Identify which cell holds the provided text, then report its [X, Y] central coordinate. 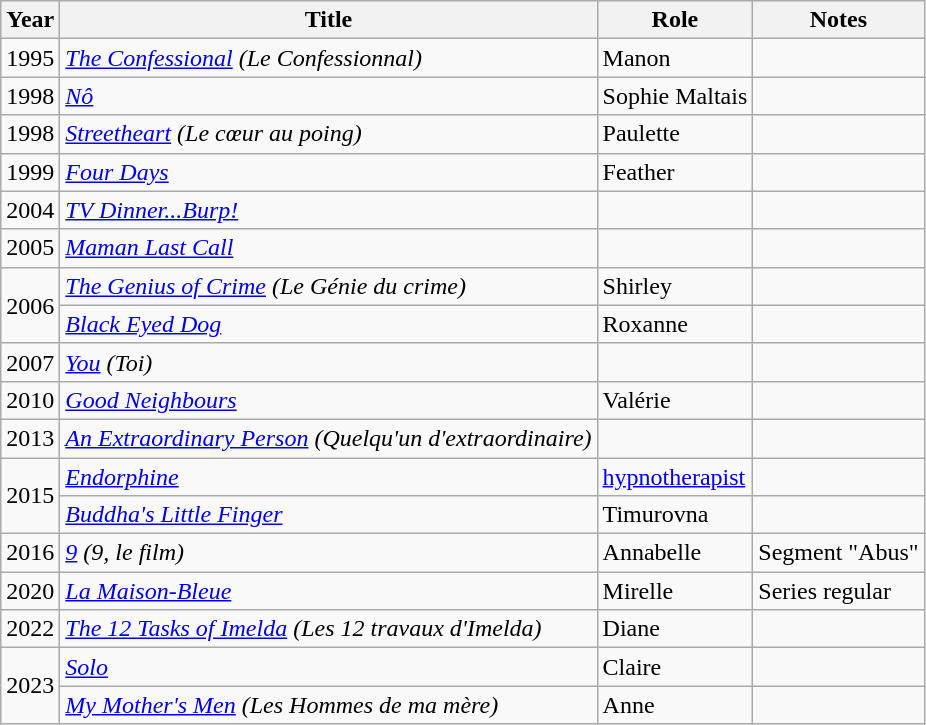
Title [328, 20]
Feather [675, 172]
2006 [30, 305]
Role [675, 20]
The Genius of Crime (Le Génie du crime) [328, 286]
Good Neighbours [328, 400]
Segment "Abus" [838, 553]
2005 [30, 248]
9 (9, le film) [328, 553]
2022 [30, 629]
2015 [30, 496]
Nô [328, 96]
Mirelle [675, 591]
Black Eyed Dog [328, 324]
2016 [30, 553]
2010 [30, 400]
2013 [30, 438]
The Confessional (Le Confessionnal) [328, 58]
1995 [30, 58]
Maman Last Call [328, 248]
hypnotherapist [675, 477]
Shirley [675, 286]
The 12 Tasks of Imelda (Les 12 travaux d'Imelda) [328, 629]
Year [30, 20]
Streetheart (Le cœur au poing) [328, 134]
Manon [675, 58]
Claire [675, 667]
Buddha's Little Finger [328, 515]
Anne [675, 705]
An Extraordinary Person (Quelqu'un d'extraordinaire) [328, 438]
TV Dinner...Burp! [328, 210]
Notes [838, 20]
My Mother's Men (Les Hommes de ma mère) [328, 705]
2023 [30, 686]
1999 [30, 172]
Series regular [838, 591]
2020 [30, 591]
Valérie [675, 400]
2007 [30, 362]
Timurovna [675, 515]
Endorphine [328, 477]
Four Days [328, 172]
Paulette [675, 134]
You (Toi) [328, 362]
La Maison-Bleue [328, 591]
Solo [328, 667]
Roxanne [675, 324]
Sophie Maltais [675, 96]
Annabelle [675, 553]
Diane [675, 629]
2004 [30, 210]
